For the text-containing cell, return its midpoint in [x, y] coordinate format. 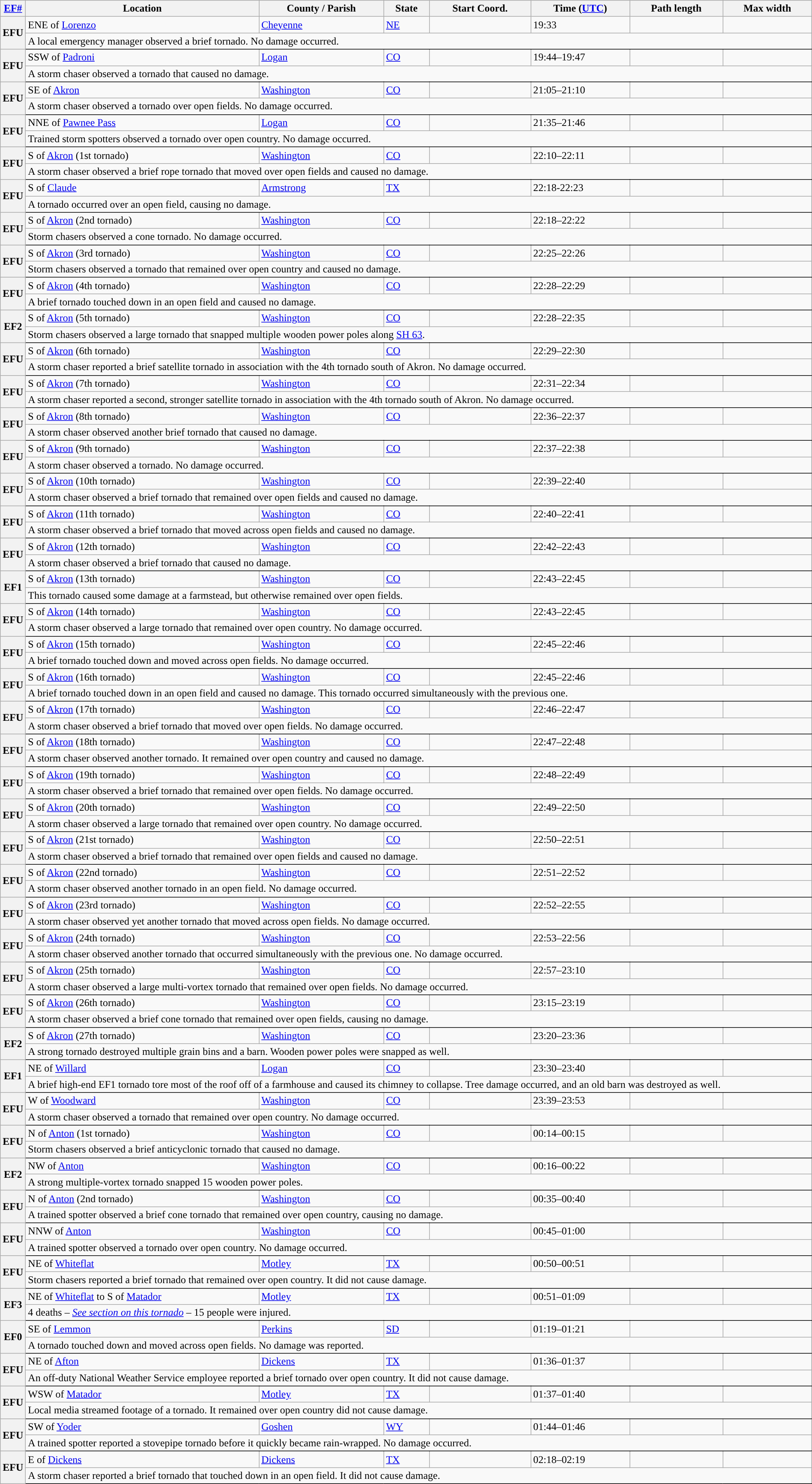
A storm chaser observed a tornado that caused no damage. [419, 74]
Perkins [321, 1329]
S of Akron (24th tornado) [142, 938]
A storm chaser observed another tornado that occurred simultaneously with the previous one. No damage occurred. [419, 954]
SD [406, 1329]
Storm chasers reported a brief tornado that remained over open country. It did not cause damage. [419, 1280]
A brief tornado touched down and moved across open fields. No damage occurred. [419, 660]
EF# [13, 9]
S of Akron (6th tornado) [142, 351]
22:46–22:47 [580, 709]
01:44–01:46 [580, 1427]
EF3 [13, 1305]
S of Akron (8th tornado) [142, 416]
23:15–23:19 [580, 1003]
A brief tornado touched down in an open field and caused no damage. This tornado occurred simultaneously with the previous one. [419, 693]
S of Akron (13th tornado) [142, 579]
W of Woodward [142, 1101]
A brief tornado touched down in an open field and caused no damage. [419, 302]
S of Akron (17th tornado) [142, 709]
02:18–02:19 [580, 1459]
22:57–23:10 [580, 970]
S of Akron (2nd tornado) [142, 221]
A tornado touched down and moved across open fields. No damage was reported. [419, 1345]
22:52–22:55 [580, 905]
00:50–00:51 [580, 1264]
22:48–22:49 [580, 775]
A storm chaser observed a tornado over open fields. No damage occurred. [419, 106]
A storm chaser observed a brief rope tornado that moved over open fields and caused no damage. [419, 171]
A storm chaser observed a brief cone tornado that remained over open fields, causing no damage. [419, 1019]
A trained spotter reported a stovepipe tornado before it quickly became rain-wrapped. No damage occurred. [419, 1443]
22:10–22:11 [580, 155]
Cheyenne [321, 25]
19:44–19:47 [580, 57]
SE of Lemmon [142, 1329]
22:51–22:52 [580, 872]
S of Akron (18th tornado) [142, 742]
NE of Willard [142, 1068]
22:18–22:22 [580, 221]
23:30–23:40 [580, 1068]
S of Akron (20th tornado) [142, 807]
A storm chaser reported a brief tornado that touched down in an open field. It did not cause damage. [419, 1475]
S of Akron (21st tornado) [142, 840]
Storm chasers observed a cone tornado. No damage occurred. [419, 237]
Path length [676, 9]
NE [406, 25]
Start Coord. [480, 9]
This tornado caused some damage at a farmstead, but otherwise remained over open fields. [419, 595]
S of Akron (5th tornado) [142, 318]
E of Dickens [142, 1459]
WSW of Matador [142, 1394]
EF0 [13, 1337]
A strong multiple-vortex tornado snapped 15 wooden power poles. [419, 1182]
A storm chaser observed another brief tornado that caused no damage. [419, 432]
A storm chaser observed a brief tornado that moved across open fields and caused no damage. [419, 530]
S of Akron (25th tornado) [142, 970]
01:36–01:37 [580, 1362]
S of Akron (10th tornado) [142, 481]
4 deaths – See section on this tornado – 15 people were injured. [419, 1313]
S of Claude [142, 188]
WY [406, 1427]
SW of Yoder [142, 1427]
22:28–22:29 [580, 286]
Max width [767, 9]
A storm chaser observed a brief tornado that moved over open fields. No damage occurred. [419, 726]
ENE of Lorenzo [142, 25]
19:33 [580, 25]
A trained spotter observed a tornado over open country. No damage occurred. [419, 1248]
S of Akron (16th tornado) [142, 677]
NW of Anton [142, 1166]
NE of Afton [142, 1362]
County / Parish [321, 9]
NNW of Anton [142, 1231]
Trained storm spotters observed a tornado over open country. No damage occurred. [419, 139]
Storm chasers observed a large tornado that snapped multiple wooden power poles along SH 63. [419, 334]
SSW of Padroni [142, 57]
A storm chaser observed yet another tornado that moved across open fields. No damage occurred. [419, 921]
00:45–01:00 [580, 1231]
S of Akron (15th tornado) [142, 644]
A storm chaser observed another tornado. It remained over open country and caused no damage. [419, 758]
S of Akron (27th tornado) [142, 1036]
22:25–22:26 [580, 253]
S of Akron (7th tornado) [142, 383]
S of Akron (19th tornado) [142, 775]
A storm chaser reported a second, stronger satellite tornado in association with the 4th tornado south of Akron. No damage occurred. [419, 400]
N of Anton (1st tornado) [142, 1133]
A storm chaser observed a tornado. No damage occurred. [419, 465]
22:31–22:34 [580, 383]
A storm chaser observed a brief tornado that caused no damage. [419, 563]
A storm chaser observed a tornado that remained over open country. No damage occurred. [419, 1117]
A storm chaser reported a brief satellite tornado in association with the 4th tornado south of Akron. No damage occurred. [419, 367]
22:39–22:40 [580, 481]
22:28–22:35 [580, 318]
21:05–21:10 [580, 90]
00:14–00:15 [580, 1133]
S of Akron (11th tornado) [142, 514]
A storm chaser observed a large multi-vortex tornado that remained over open fields. No damage occurred. [419, 986]
00:35–00:40 [580, 1198]
S of Akron (23rd tornado) [142, 905]
22:18-22:23 [580, 188]
22:50–22:51 [580, 840]
Armstrong [321, 188]
S of Akron (22nd tornado) [142, 872]
00:16–00:22 [580, 1166]
A tornado occurred over an open field, causing no damage. [419, 204]
NE of Whiteflat to S of Matador [142, 1296]
S of Akron (1st tornado) [142, 155]
State [406, 9]
S of Akron (12th tornado) [142, 546]
NE of Whiteflat [142, 1264]
22:29–22:30 [580, 351]
A strong tornado destroyed multiple grain bins and a barn. Wooden power poles were snapped as well. [419, 1052]
01:37–01:40 [580, 1394]
Location [142, 9]
22:53–22:56 [580, 938]
S of Akron (4th tornado) [142, 286]
A local emergency manager observed a brief tornado. No damage occurred. [419, 41]
Time (UTC) [580, 9]
S of Akron (26th tornado) [142, 1003]
Storm chasers observed a tornado that remained over open country and caused no damage. [419, 269]
23:20–23:36 [580, 1036]
N of Anton (2nd tornado) [142, 1198]
22:49–22:50 [580, 807]
22:40–22:41 [580, 514]
22:37–22:38 [580, 448]
Local media streamed footage of a tornado. It remained over open country did not cause damage. [419, 1410]
Storm chasers observed a brief anticyclonic tornado that caused no damage. [419, 1150]
A storm chaser observed another tornado in an open field. No damage occurred. [419, 889]
S of Akron (3rd tornado) [142, 253]
NNE of Pawnee Pass [142, 122]
S of Akron (9th tornado) [142, 448]
S of Akron (14th tornado) [142, 612]
21:35–21:46 [580, 122]
23:39–23:53 [580, 1101]
A storm chaser observed a brief tornado that remained over open fields. No damage occurred. [419, 791]
22:36–22:37 [580, 416]
Goshen [321, 1427]
22:47–22:48 [580, 742]
SE of Akron [142, 90]
00:51–01:09 [580, 1296]
22:42–22:43 [580, 546]
A trained spotter observed a brief cone tornado that remained over open country, causing no damage. [419, 1215]
An off-duty National Weather Service employee reported a brief tornado over open country. It did not cause damage. [419, 1378]
01:19–01:21 [580, 1329]
